Capture the cell that displays the provided text and extract its (x, y) central coordinate. 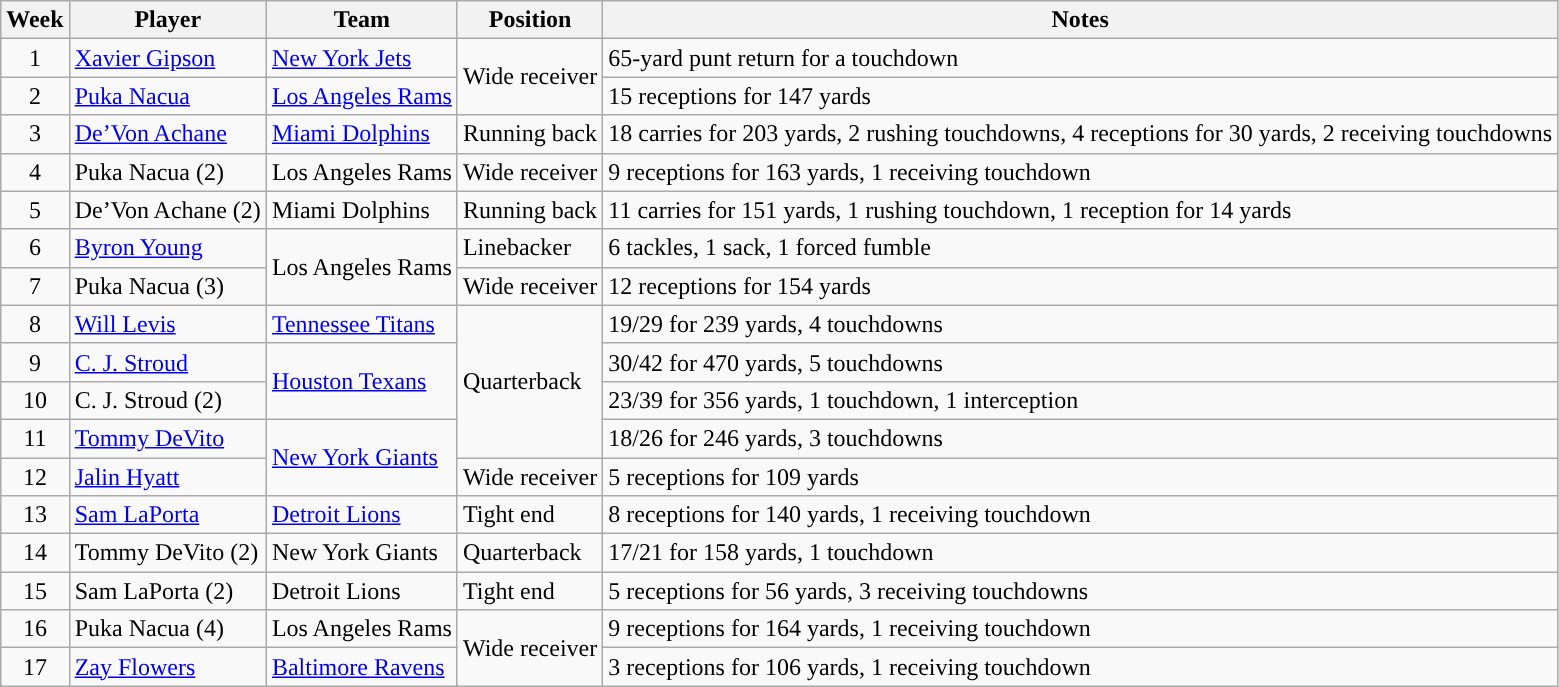
3 receptions for 106 yards, 1 receiving touchdown (1080, 667)
9 (35, 362)
19/29 for 239 yards, 4 touchdowns (1080, 324)
De’Von Achane (2) (168, 210)
Byron Young (168, 248)
15 (35, 591)
6 tackles, 1 sack, 1 forced fumble (1080, 248)
11 (35, 438)
Player (168, 20)
23/39 for 356 yards, 1 touchdown, 1 interception (1080, 400)
10 (35, 400)
Puka Nacua (3) (168, 286)
17/21 for 158 yards, 1 touchdown (1080, 553)
9 receptions for 163 yards, 1 receiving touchdown (1080, 172)
30/42 for 470 yards, 5 touchdowns (1080, 362)
7 (35, 286)
1 (35, 58)
65-yard punt return for a touchdown (1080, 58)
Xavier Gipson (168, 58)
8 (35, 324)
4 (35, 172)
Houston Texans (362, 381)
Baltimore Ravens (362, 667)
Notes (1080, 20)
De’Von Achane (168, 134)
Tommy DeVito (168, 438)
Puka Nacua (2) (168, 172)
11 carries for 151 yards, 1 rushing touchdown, 1 reception for 14 yards (1080, 210)
2 (35, 96)
New York Jets (362, 58)
12 (35, 477)
Position (530, 20)
Will Levis (168, 324)
16 (35, 629)
Puka Nacua (4) (168, 629)
C. J. Stroud (2) (168, 400)
Zay Flowers (168, 667)
8 receptions for 140 yards, 1 receiving touchdown (1080, 515)
Linebacker (530, 248)
Sam LaPorta (168, 515)
5 receptions for 109 yards (1080, 477)
C. J. Stroud (168, 362)
Jalin Hyatt (168, 477)
3 (35, 134)
Team (362, 20)
9 receptions for 164 yards, 1 receiving touchdown (1080, 629)
5 receptions for 56 yards, 3 receiving touchdowns (1080, 591)
17 (35, 667)
Sam LaPorta (2) (168, 591)
12 receptions for 154 yards (1080, 286)
13 (35, 515)
18 carries for 203 yards, 2 rushing touchdowns, 4 receptions for 30 yards, 2 receiving touchdowns (1080, 134)
Tommy DeVito (2) (168, 553)
15 receptions for 147 yards (1080, 96)
Week (35, 20)
6 (35, 248)
14 (35, 553)
Tennessee Titans (362, 324)
Puka Nacua (168, 96)
18/26 for 246 yards, 3 touchdowns (1080, 438)
5 (35, 210)
